Return [X, Y] of the center of cell containing provided text 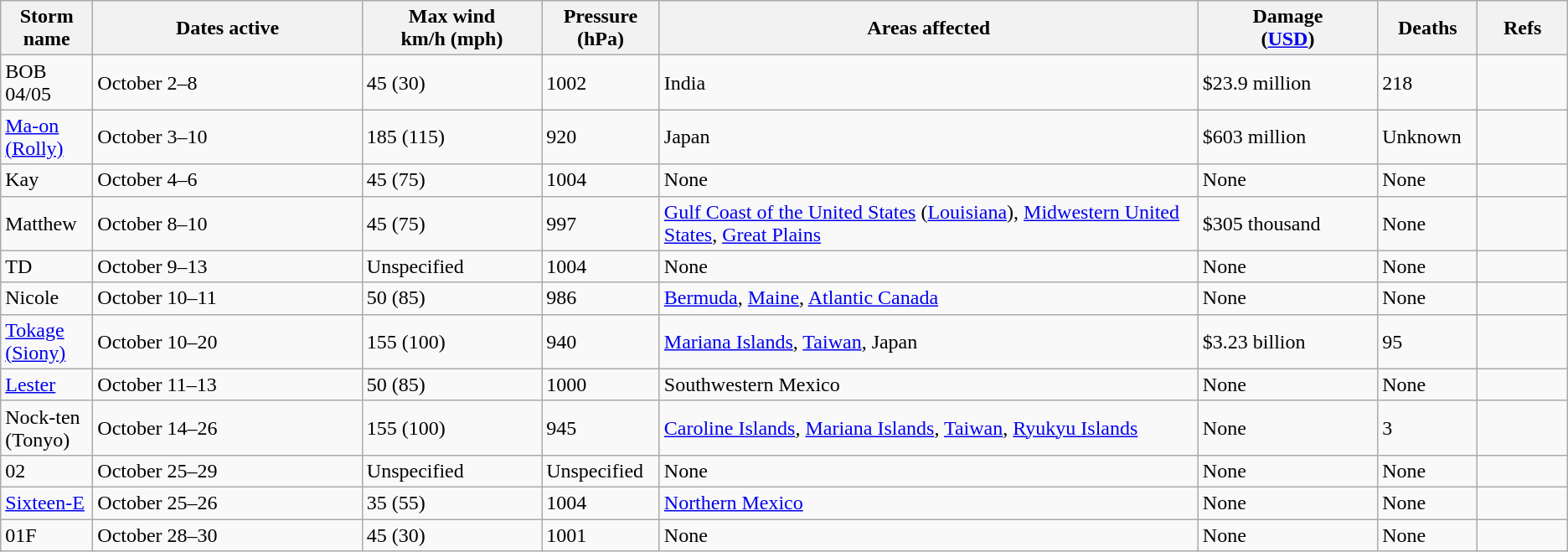
Deaths [1427, 28]
Damage(USD) [1287, 28]
Bermuda, Maine, Atlantic Canada [928, 298]
October 8–10 [228, 223]
920 [601, 137]
October 11–13 [228, 384]
986 [601, 298]
1002 [601, 82]
BOB 04/05 [47, 82]
India [928, 82]
945 [601, 427]
TD [47, 266]
October 28–30 [228, 535]
02 [47, 471]
$23.9 million [1287, 82]
Southwestern Mexico [928, 384]
Refs [1523, 28]
Storm name [47, 28]
Ma-on (Rolly) [47, 137]
1000 [601, 384]
1001 [601, 535]
Dates active [228, 28]
Pressure(hPa) [601, 28]
Unknown [1427, 137]
October 10–11 [228, 298]
Nicole [47, 298]
October 2–8 [228, 82]
Nock-ten (Tonyo) [47, 427]
Matthew [47, 223]
October 25–26 [228, 503]
Lester [47, 384]
Gulf Coast of the United States (Louisiana), Midwestern United States, Great Plains [928, 223]
Max windkm/h (mph) [451, 28]
Caroline Islands, Mariana Islands, Taiwan, Ryukyu Islands [928, 427]
Northern Mexico [928, 503]
October 9–13 [228, 266]
185 (115) [451, 137]
Mariana Islands, Taiwan, Japan [928, 342]
October 3–10 [228, 137]
$3.23 billion [1287, 342]
Japan [928, 137]
940 [601, 342]
October 4–6 [228, 180]
35 (55) [451, 503]
Tokage (Siony) [47, 342]
997 [601, 223]
218 [1427, 82]
October 10–20 [228, 342]
3 [1427, 427]
Sixteen-E [47, 503]
$305 thousand [1287, 223]
October 14–26 [228, 427]
$603 million [1287, 137]
01F [47, 535]
Areas affected [928, 28]
October 25–29 [228, 471]
95 [1427, 342]
Kay [47, 180]
